Detect which cell encompasses the target text, then output its [x, y] center coordinate. 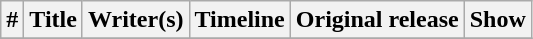
Original release [377, 20]
Writer(s) [136, 20]
Timeline [240, 20]
Title [54, 20]
Show [498, 20]
# [12, 20]
